Identify which cell holds the provided text, then report its (x, y) central coordinate. 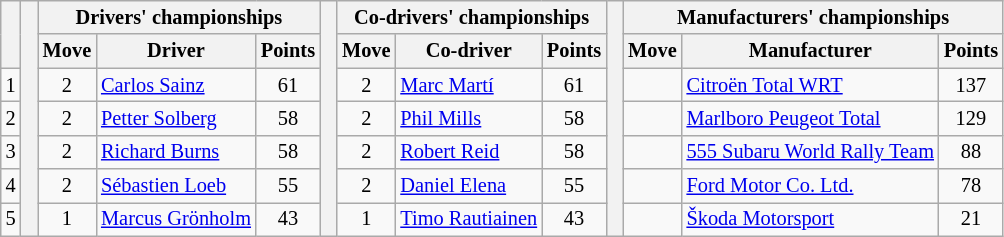
555 Subaru World Rally Team (810, 152)
Marc Martí (468, 85)
88 (971, 152)
Manufacturer (810, 51)
Marlboro Peugeot Total (810, 118)
3 (11, 152)
Driver (176, 51)
Carlos Sainz (176, 85)
Daniel Elena (468, 186)
4 (11, 186)
129 (971, 118)
Škoda Motorsport (810, 219)
78 (971, 186)
Richard Burns (176, 152)
137 (971, 85)
Phil Mills (468, 118)
Ford Motor Co. Ltd. (810, 186)
Co-driver (468, 51)
Co-drivers' championships (472, 17)
Citroën Total WRT (810, 85)
Drivers' championships (179, 17)
Marcus Grönholm (176, 219)
Sébastien Loeb (176, 186)
5 (11, 219)
Timo Rautiainen (468, 219)
Robert Reid (468, 152)
Manufacturers' championships (813, 17)
21 (971, 219)
Petter Solberg (176, 118)
